Capture the cell that displays the provided text and extract its [X, Y] central coordinate. 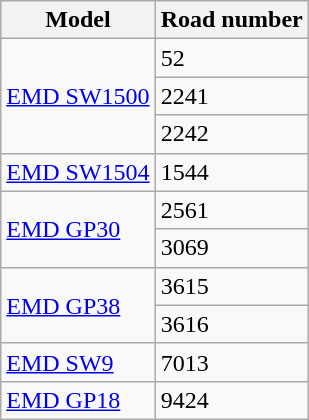
EMD SW1504 [78, 172]
EMD GP38 [78, 305]
52 [232, 58]
EMD GP18 [78, 400]
3615 [232, 286]
7013 [232, 362]
EMD SW1500 [78, 96]
1544 [232, 172]
2241 [232, 96]
Road number [232, 20]
EMD SW9 [78, 362]
2242 [232, 134]
2561 [232, 210]
3069 [232, 248]
9424 [232, 400]
Model [78, 20]
3616 [232, 324]
EMD GP30 [78, 229]
